Find where the given text appears and provide that cell's center as [X, Y] coordinate. 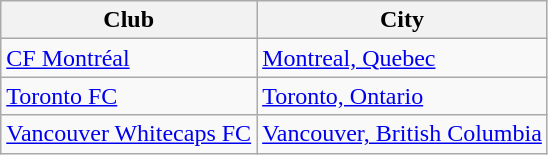
Club [129, 20]
Toronto FC [129, 96]
City [402, 20]
CF Montréal [129, 58]
Montreal, Quebec [402, 58]
Vancouver, British Columbia [402, 134]
Toronto, Ontario [402, 96]
Vancouver Whitecaps FC [129, 134]
